Scan for the cell matching the given text and deliver its [X, Y] coordinate at center. 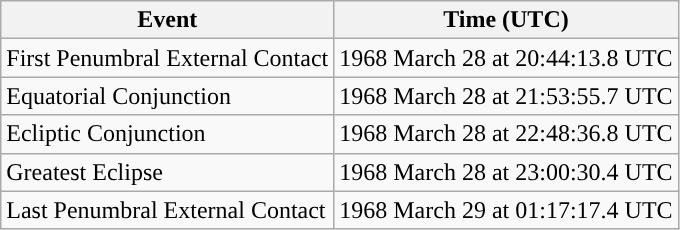
Time (UTC) [506, 20]
Greatest Eclipse [168, 172]
Ecliptic Conjunction [168, 134]
1968 March 28 at 20:44:13.8 UTC [506, 58]
Equatorial Conjunction [168, 96]
1968 March 28 at 22:48:36.8 UTC [506, 134]
1968 March 28 at 21:53:55.7 UTC [506, 96]
Last Penumbral External Contact [168, 210]
1968 March 29 at 01:17:17.4 UTC [506, 210]
First Penumbral External Contact [168, 58]
Event [168, 20]
1968 March 28 at 23:00:30.4 UTC [506, 172]
